Provide the [x, y] coordinate of the cell's center where the given text is located.  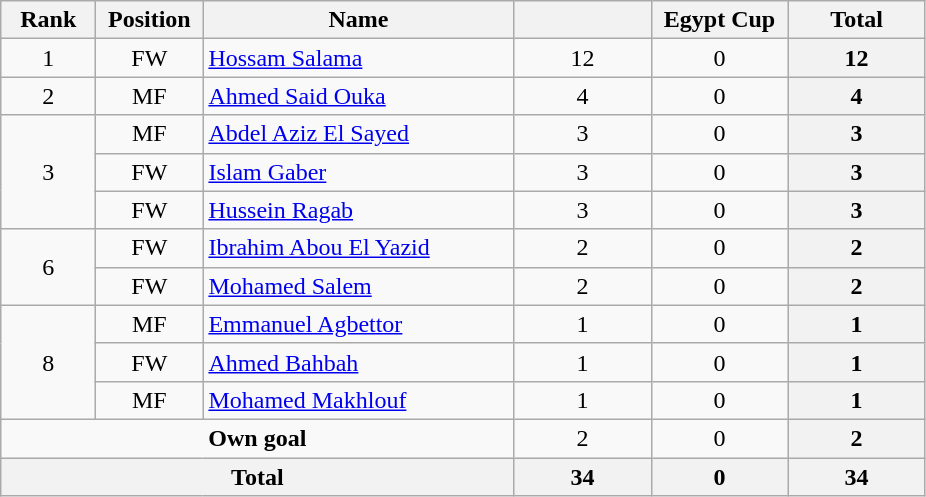
Position [150, 20]
Rank [48, 20]
Egypt Cup [720, 20]
Ibrahim Abou El Yazid [358, 248]
Mohamed Salem [358, 286]
Hossam Salama [358, 58]
Ahmed Said Ouka [358, 96]
8 [48, 362]
Own goal [258, 438]
Emmanuel Agbettor [358, 324]
Ahmed Bahbah [358, 362]
Mohamed Makhlouf [358, 400]
Hussein Ragab [358, 210]
Abdel Aziz El Sayed [358, 134]
6 [48, 267]
Name [358, 20]
Islam Gaber [358, 172]
